Locate the cell with the specified text and output its [X, Y] center coordinate. 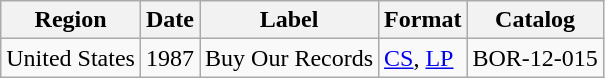
Buy Our Records [290, 58]
Catalog [535, 20]
1987 [170, 58]
Label [290, 20]
CS, LP [423, 58]
Format [423, 20]
Region [71, 20]
United States [71, 58]
BOR-12-015 [535, 58]
Date [170, 20]
